Output the (x, y) coordinate of the center of the cell containing the given text.  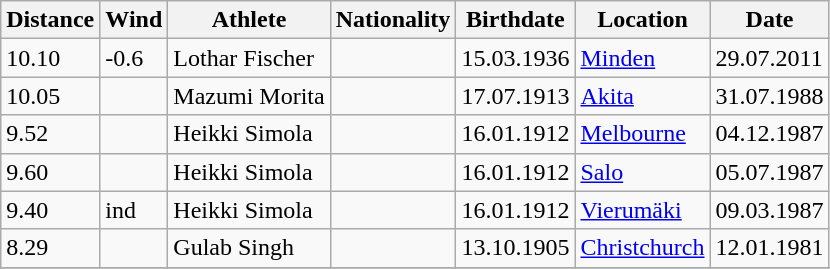
Mazumi Morita (249, 96)
Birthdate (516, 20)
Date (770, 20)
-0.6 (134, 58)
09.03.1987 (770, 210)
Akita (642, 96)
Nationality (393, 20)
Christchurch (642, 248)
15.03.1936 (516, 58)
Wind (134, 20)
Lothar Fischer (249, 58)
9.60 (50, 172)
12.01.1981 (770, 248)
Melbourne (642, 134)
ind (134, 210)
Minden (642, 58)
Vierumäki (642, 210)
9.52 (50, 134)
9.40 (50, 210)
31.07.1988 (770, 96)
Salo (642, 172)
10.10 (50, 58)
04.12.1987 (770, 134)
10.05 (50, 96)
8.29 (50, 248)
17.07.1913 (516, 96)
Athlete (249, 20)
Gulab Singh (249, 248)
05.07.1987 (770, 172)
Location (642, 20)
13.10.1905 (516, 248)
Distance (50, 20)
29.07.2011 (770, 58)
